Output the [X, Y] coordinate of the center of the cell containing the given text.  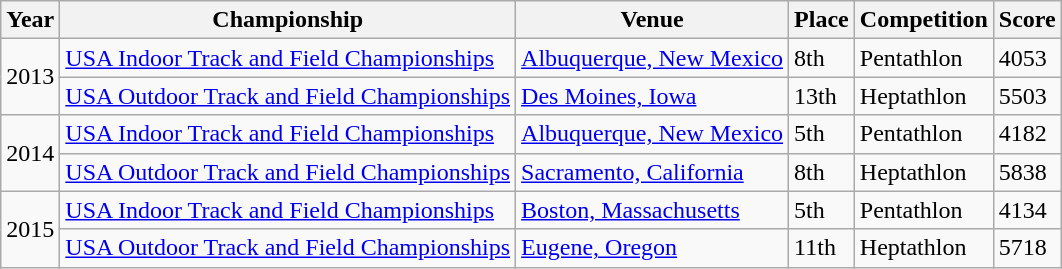
5503 [1027, 96]
5718 [1027, 248]
Score [1027, 20]
Place [822, 20]
13th [822, 96]
4182 [1027, 134]
Sacramento, California [652, 172]
Eugene, Oregon [652, 248]
5838 [1027, 172]
Boston, Massachusetts [652, 210]
4134 [1027, 210]
Competition [924, 20]
Year [30, 20]
2014 [30, 153]
Venue [652, 20]
2015 [30, 229]
4053 [1027, 58]
2013 [30, 77]
Championship [288, 20]
Des Moines, Iowa [652, 96]
11th [822, 248]
